From the cell containing the given text, extract its center point as [x, y] coordinate. 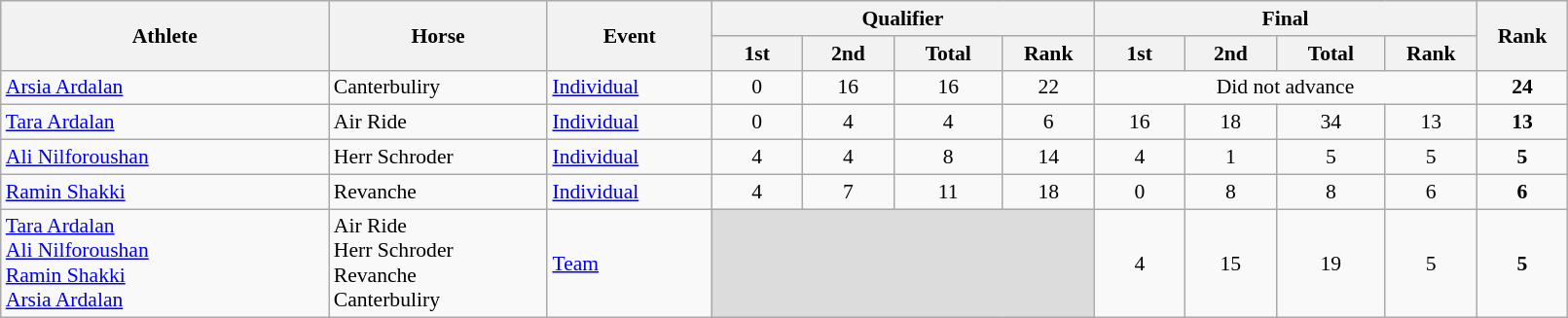
Arsia Ardalan [165, 88]
Air RideHerr SchroderRevancheCanterbuliry [438, 264]
Canterbuliry [438, 88]
11 [948, 192]
Revanche [438, 192]
Air Ride [438, 123]
22 [1048, 88]
Athlete [165, 35]
Did not advance [1285, 88]
Event [629, 35]
14 [1048, 158]
Ramin Shakki [165, 192]
34 [1331, 123]
Tara Ardalan [165, 123]
7 [849, 192]
1 [1231, 158]
Herr Schroder [438, 158]
15 [1231, 264]
Qualifier [903, 18]
19 [1331, 264]
Final [1285, 18]
Ali Nilforoushan [165, 158]
24 [1522, 88]
Tara ArdalanAli NilforoushanRamin ShakkiArsia Ardalan [165, 264]
Horse [438, 35]
Team [629, 264]
